Capture the cell that displays the provided text and extract its (X, Y) central coordinate. 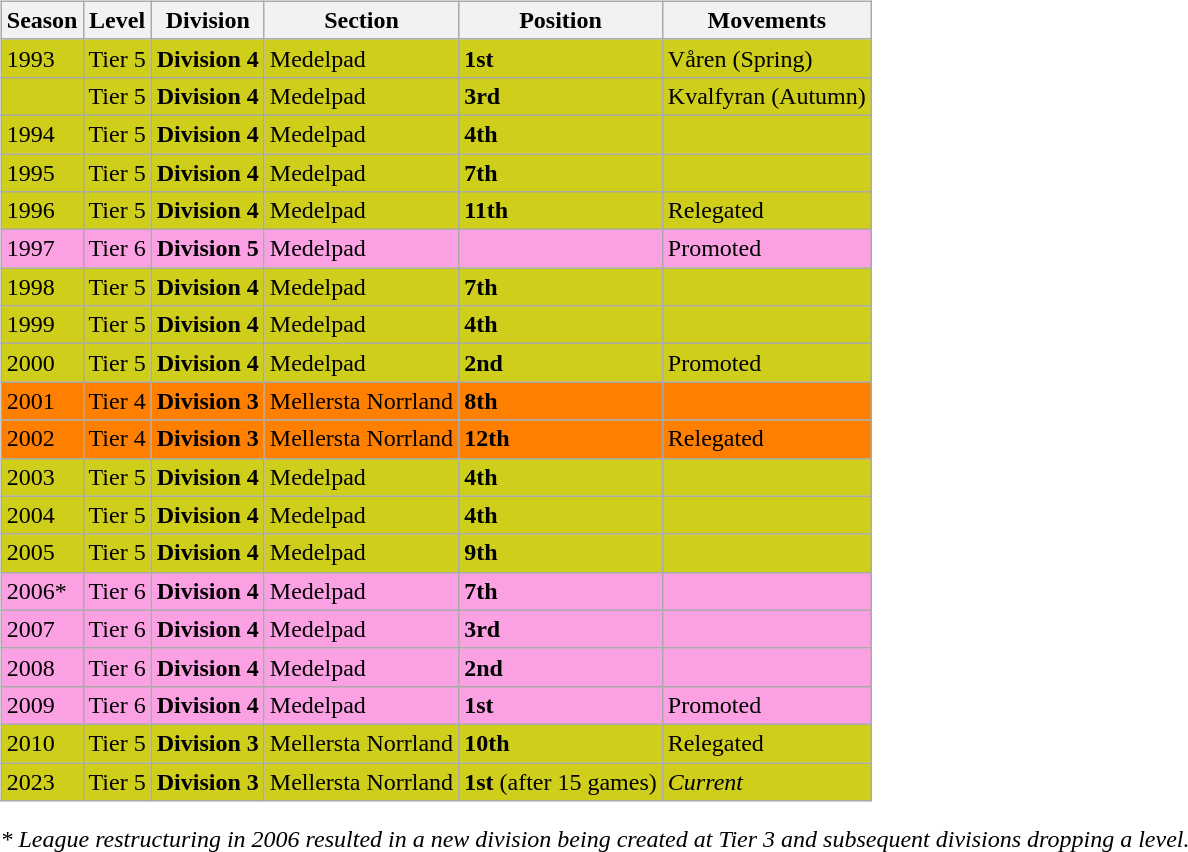
2000 (42, 363)
Position (561, 20)
Current (766, 781)
2006* (42, 591)
1st (after 15 games) (561, 781)
Division (208, 20)
2002 (42, 439)
2010 (42, 743)
9th (561, 553)
Section (361, 20)
10th (561, 743)
2005 (42, 553)
1995 (42, 173)
2004 (42, 515)
Season (42, 20)
1997 (42, 249)
Division 5 (208, 249)
2008 (42, 667)
Movements (766, 20)
8th (561, 401)
11th (561, 211)
Våren (Spring) (766, 58)
1993 (42, 58)
Kvalfyran (Autumn) (766, 96)
1996 (42, 211)
2007 (42, 629)
2001 (42, 401)
2009 (42, 705)
1994 (42, 134)
1998 (42, 287)
2023 (42, 781)
2003 (42, 477)
12th (561, 439)
1999 (42, 325)
Level (117, 20)
